Identify which cell holds the provided text, then report its [x, y] central coordinate. 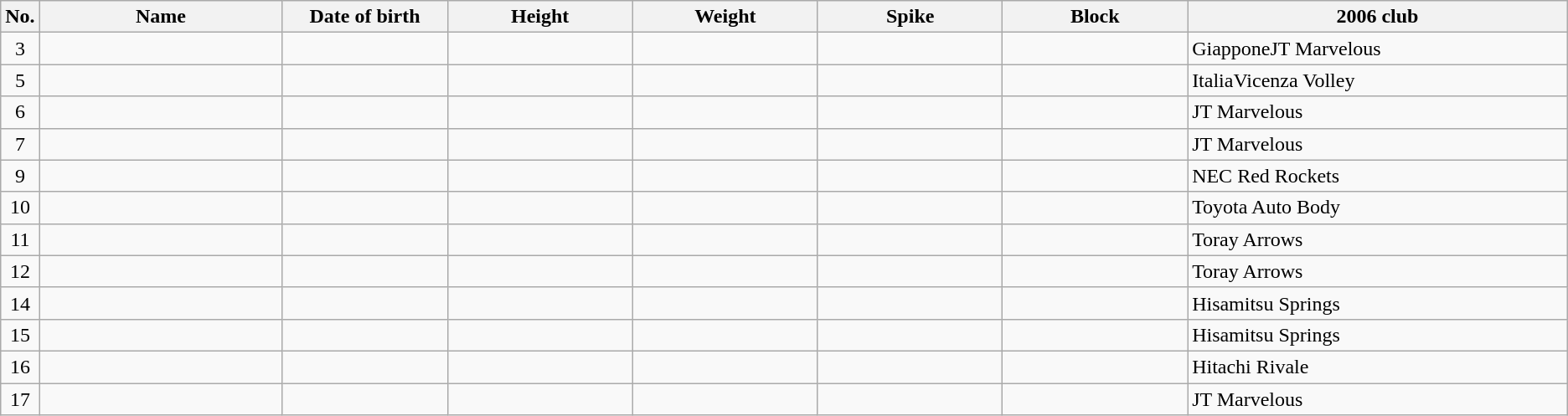
Name [161, 17]
12 [20, 271]
Hitachi Rivale [1378, 367]
14 [20, 303]
3 [20, 49]
7 [20, 144]
No. [20, 17]
Date of birth [365, 17]
9 [20, 176]
Weight [725, 17]
Block [1096, 17]
Height [539, 17]
ItaliaVicenza Volley [1378, 80]
17 [20, 399]
GiapponeJT Marvelous [1378, 49]
6 [20, 112]
11 [20, 239]
15 [20, 335]
16 [20, 367]
5 [20, 80]
Toyota Auto Body [1378, 208]
NEC Red Rockets [1378, 176]
Spike [910, 17]
10 [20, 208]
2006 club [1378, 17]
